Identify which cell holds the provided text, then report its [x, y] central coordinate. 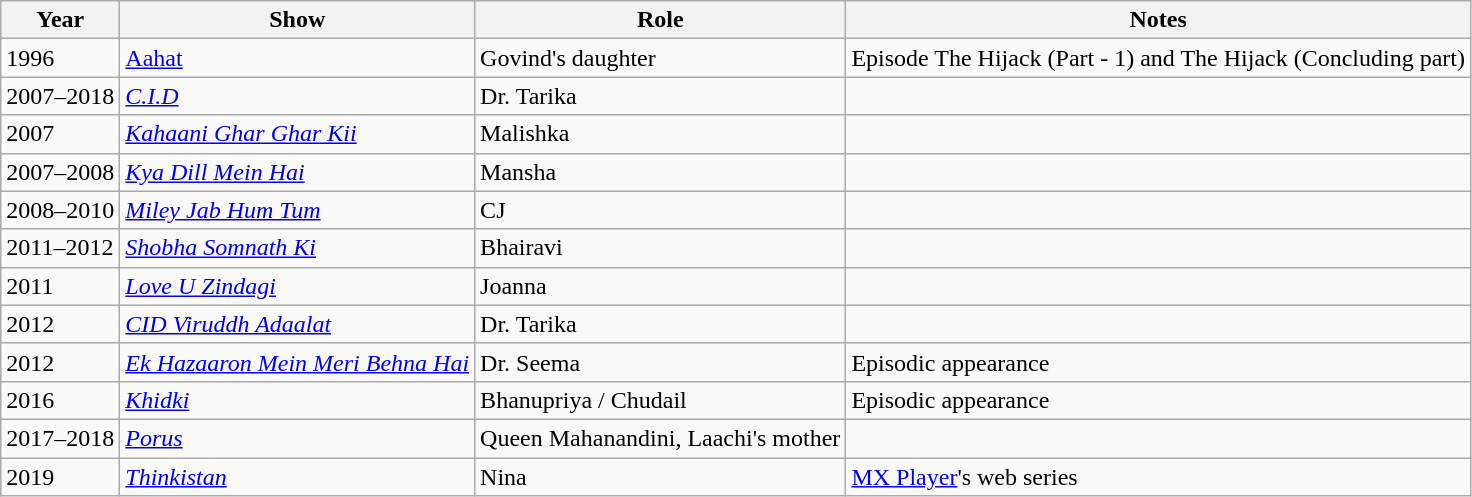
2008–2010 [60, 210]
1996 [60, 58]
Thinkistan [298, 477]
2011 [60, 286]
MX Player's web series [1158, 477]
2017–2018 [60, 438]
Kya Dill Mein Hai [298, 172]
Queen Mahanandini, Laachi's mother [660, 438]
2019 [60, 477]
CID Viruddh Adaalat [298, 324]
Notes [1158, 20]
CJ [660, 210]
Episode The Hijack (Part - 1) and The Hijack (Concluding part) [1158, 58]
Kahaani Ghar Ghar Kii [298, 134]
Khidki [298, 400]
Aahat [298, 58]
Shobha Somnath Ki [298, 248]
Nina [660, 477]
Show [298, 20]
Love U Zindagi [298, 286]
2007–2018 [60, 96]
2016 [60, 400]
Year [60, 20]
Miley Jab Hum Tum [298, 210]
Dr. Seema [660, 362]
2007–2008 [60, 172]
Porus [298, 438]
2011–2012 [60, 248]
Role [660, 20]
Govind's daughter [660, 58]
Joanna [660, 286]
Bhanupriya / Chudail [660, 400]
Mansha [660, 172]
C.I.D [298, 96]
Ek Hazaaron Mein Meri Behna Hai [298, 362]
2007 [60, 134]
Malishka [660, 134]
Bhairavi [660, 248]
